Capture the cell that displays the provided text and extract its [x, y] central coordinate. 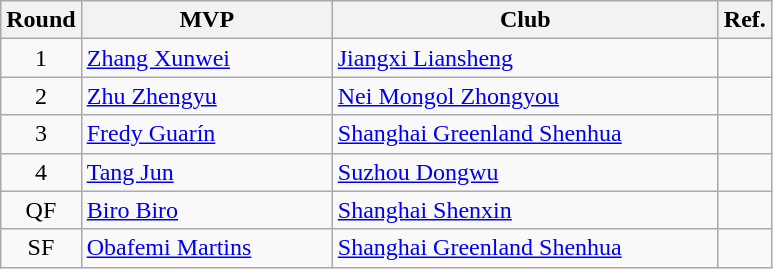
Tang Jun [206, 172]
4 [41, 172]
Fredy Guarín [206, 134]
MVP [206, 20]
Shanghai Shenxin [525, 210]
Obafemi Martins [206, 248]
QF [41, 210]
3 [41, 134]
Nei Mongol Zhongyou [525, 96]
Jiangxi Liansheng [525, 58]
2 [41, 96]
Suzhou Dongwu [525, 172]
SF [41, 248]
Zhu Zhengyu [206, 96]
1 [41, 58]
Biro Biro [206, 210]
Zhang Xunwei [206, 58]
Round [41, 20]
Ref. [744, 20]
Club [525, 20]
